Search for the cell housing the specified text and yield its (x, y) center coordinate. 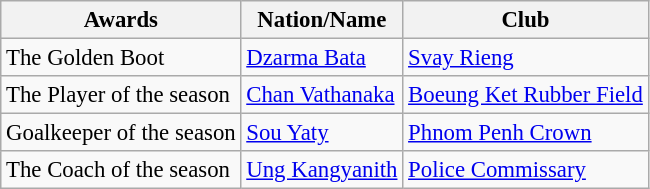
Sou Yaty (322, 133)
Ung Kangyanith (322, 170)
Chan Vathanaka (322, 95)
Dzarma Bata (322, 58)
The Player of the season (121, 95)
Police Commissary (526, 170)
Goalkeeper of the season (121, 133)
Nation/Name (322, 20)
Club (526, 20)
The Golden Boot (121, 58)
The Coach of the season (121, 170)
Boeung Ket Rubber Field (526, 95)
Awards (121, 20)
Svay Rieng (526, 58)
Phnom Penh Crown (526, 133)
